Return (x, y) of the center of cell containing provided text 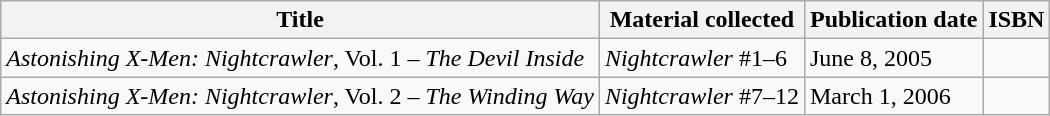
June 8, 2005 (893, 58)
Astonishing X-Men: Nightcrawler, Vol. 2 – The Winding Way (300, 96)
Nightcrawler #1–6 (702, 58)
Nightcrawler #7–12 (702, 96)
Publication date (893, 20)
Astonishing X-Men: Nightcrawler, Vol. 1 – The Devil Inside (300, 58)
Material collected (702, 20)
March 1, 2006 (893, 96)
ISBN (1016, 20)
Title (300, 20)
